Provide the [x, y] coordinate of the cell's center where the given text is located.  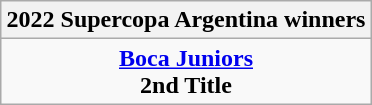
Boca Juniors 2nd Title [186, 72]
2022 Supercopa Argentina winners [186, 20]
